Scan for the cell matching the given text and deliver its (x, y) coordinate at center. 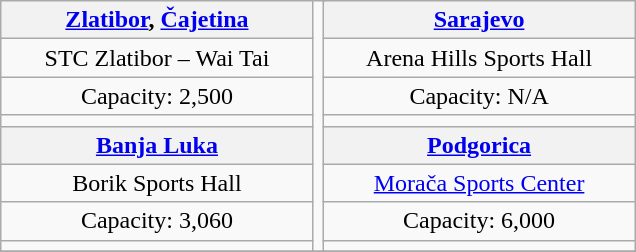
Borik Sports Hall (156, 183)
Capacity: N/A (480, 96)
Capacity: 2,500 (156, 96)
Arena Hills Sports Hall (480, 58)
Capacity: 3,060 (156, 221)
STC Zlatibor – Wai Tai (156, 58)
Zlatibor, Čajetina (156, 20)
Sarajevo (480, 20)
Capacity: 6,000 (480, 221)
Morača Sports Center (480, 183)
Podgorica (480, 145)
Banja Luka (156, 145)
